Determine the (X, Y) coordinate at the center of the cell enclosing the given text.  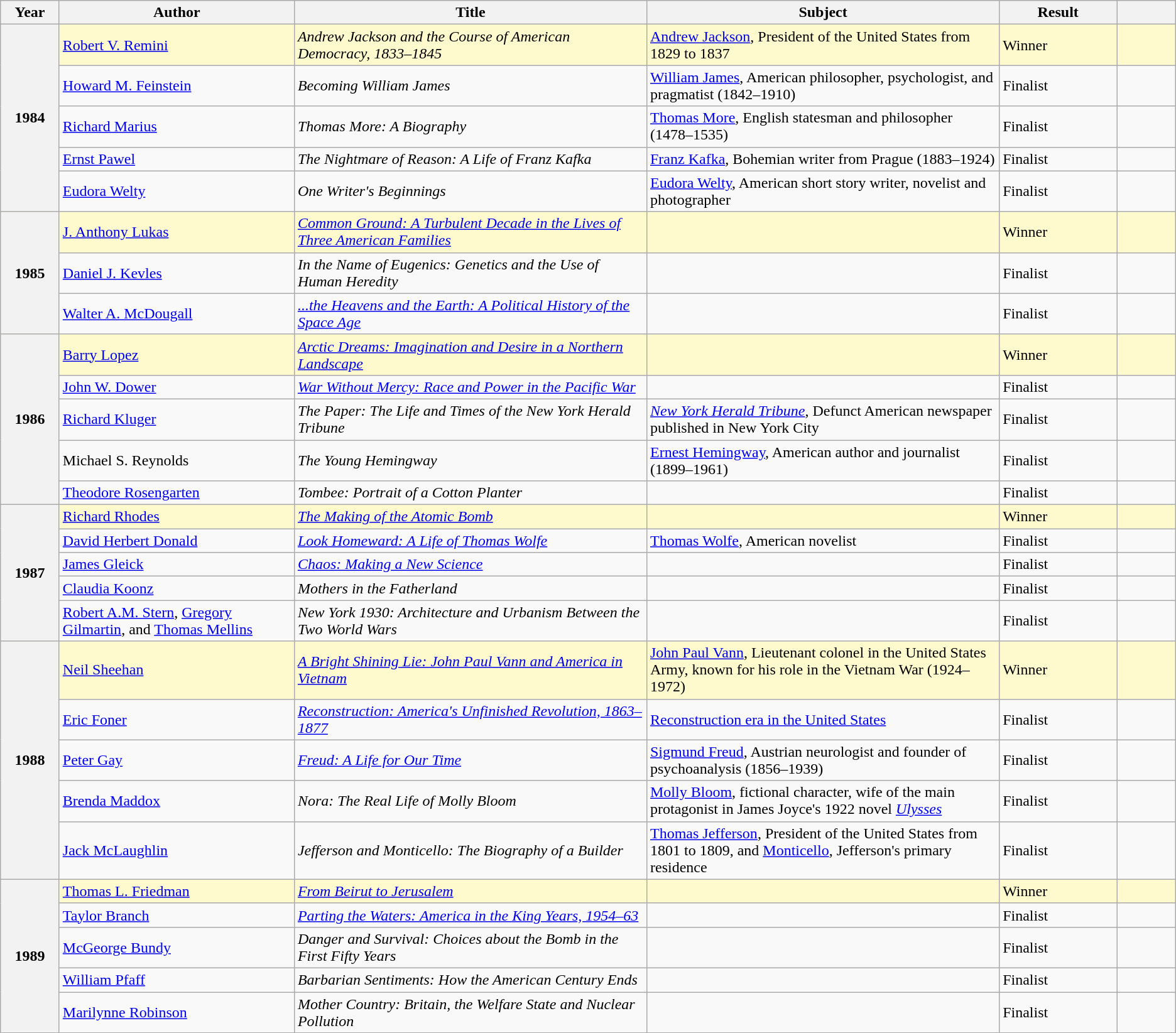
Danger and Survival: Choices about the Bomb in the First Fifty Years (470, 947)
From Beirut to Jerusalem (470, 891)
Common Ground: A Turbulent Decade in the Lives of Three American Families (470, 232)
Title (470, 13)
Mother Country: Britain, the Welfare State and Nuclear Pollution (470, 1012)
Chaos: Making a New Science (470, 565)
New York 1930: Architecture and Urbanism Between the Two World Wars (470, 620)
Theodore Rosengarten (177, 493)
Reconstruction: America's Unfinished Revolution, 1863–1877 (470, 720)
Tombee: Portrait of a Cotton Planter (470, 493)
John Paul Vann, Lieutenant colonel in the United States Army, known for his role in the Vietnam War (1924–1972) (823, 670)
Barry Lopez (177, 354)
John W. Dower (177, 387)
Jefferson and Monticello: The Biography of a Builder (470, 850)
Eudora Welty, American short story writer, novelist and photographer (823, 191)
Nora: The Real Life of Molly Bloom (470, 801)
William James, American philosopher, psychologist, and pragmatist (1842–1910) (823, 85)
Ernst Pawel (177, 159)
McGeorge Bundy (177, 947)
Michael S. Reynolds (177, 460)
In the Name of Eugenics: Genetics and the Use of Human Heredity (470, 273)
The Making of the Atomic Bomb (470, 517)
1984 (30, 118)
1985 (30, 273)
Freud: A Life for Our Time (470, 760)
Howard M. Feinstein (177, 85)
Thomas Wolfe, American novelist (823, 541)
1989 (30, 956)
Andrew Jackson and the Course of American Democracy, 1833–1845 (470, 45)
Walter A. McDougall (177, 314)
Molly Bloom, fictional character, wife of the main protagonist in James Joyce's 1922 novel Ulysses (823, 801)
The Young Hemingway (470, 460)
Thomas Jefferson, President of the United States from 1801 to 1809, and Monticello, Jefferson's primary residence (823, 850)
Parting the Waters: America in the King Years, 1954–63 (470, 915)
Franz Kafka, Bohemian writer from Prague (1883–1924) (823, 159)
Result (1058, 13)
J. Anthony Lukas (177, 232)
Eric Foner (177, 720)
Sigmund Freud, Austrian neurologist and founder of psychoanalysis (1856–1939) (823, 760)
Richard Marius (177, 127)
Arctic Dreams: Imagination and Desire in a Northern Landscape (470, 354)
Richard Rhodes (177, 517)
William Pfaff (177, 980)
Peter Gay (177, 760)
Ernest Hemingway, American author and journalist (1899–1961) (823, 460)
David Herbert Donald (177, 541)
Mothers in the Fatherland (470, 588)
A Bright Shining Lie: John Paul Vann and America in Vietnam (470, 670)
1988 (30, 760)
Richard Kluger (177, 419)
War Without Mercy: Race and Power in the Pacific War (470, 387)
Marilynne Robinson (177, 1012)
Robert A.M. Stern, Gregory Gilmartin, and Thomas Mellins (177, 620)
Daniel J. Kevles (177, 273)
The Paper: The Life and Times of the New York Herald Tribune (470, 419)
Andrew Jackson, President of the United States from 1829 to 1837 (823, 45)
Robert V. Remini (177, 45)
Taylor Branch (177, 915)
The Nightmare of Reason: A Life of Franz Kafka (470, 159)
One Writer's Beginnings (470, 191)
Thomas More: A Biography (470, 127)
1986 (30, 419)
James Gleick (177, 565)
Author (177, 13)
Claudia Koonz (177, 588)
Year (30, 13)
1987 (30, 573)
Reconstruction era in the United States (823, 720)
Thomas L. Friedman (177, 891)
Jack McLaughlin (177, 850)
Look Homeward: A Life of Thomas Wolfe (470, 541)
Subject (823, 13)
...the Heavens and the Earth: A Political History of the Space Age (470, 314)
Barbarian Sentiments: How the American Century Ends (470, 980)
Thomas More, English statesman and philosopher (1478–1535) (823, 127)
Eudora Welty (177, 191)
New York Herald Tribune, Defunct American newspaper published in New York City (823, 419)
Brenda Maddox (177, 801)
Becoming William James (470, 85)
Neil Sheehan (177, 670)
